Determine the [X, Y] coordinate at the center of the cell enclosing the given text.  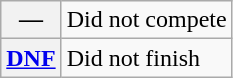
— [31, 20]
Did not finish [146, 58]
DNF [31, 58]
Did not compete [146, 20]
